From the cell containing the given text, extract its center point as [x, y] coordinate. 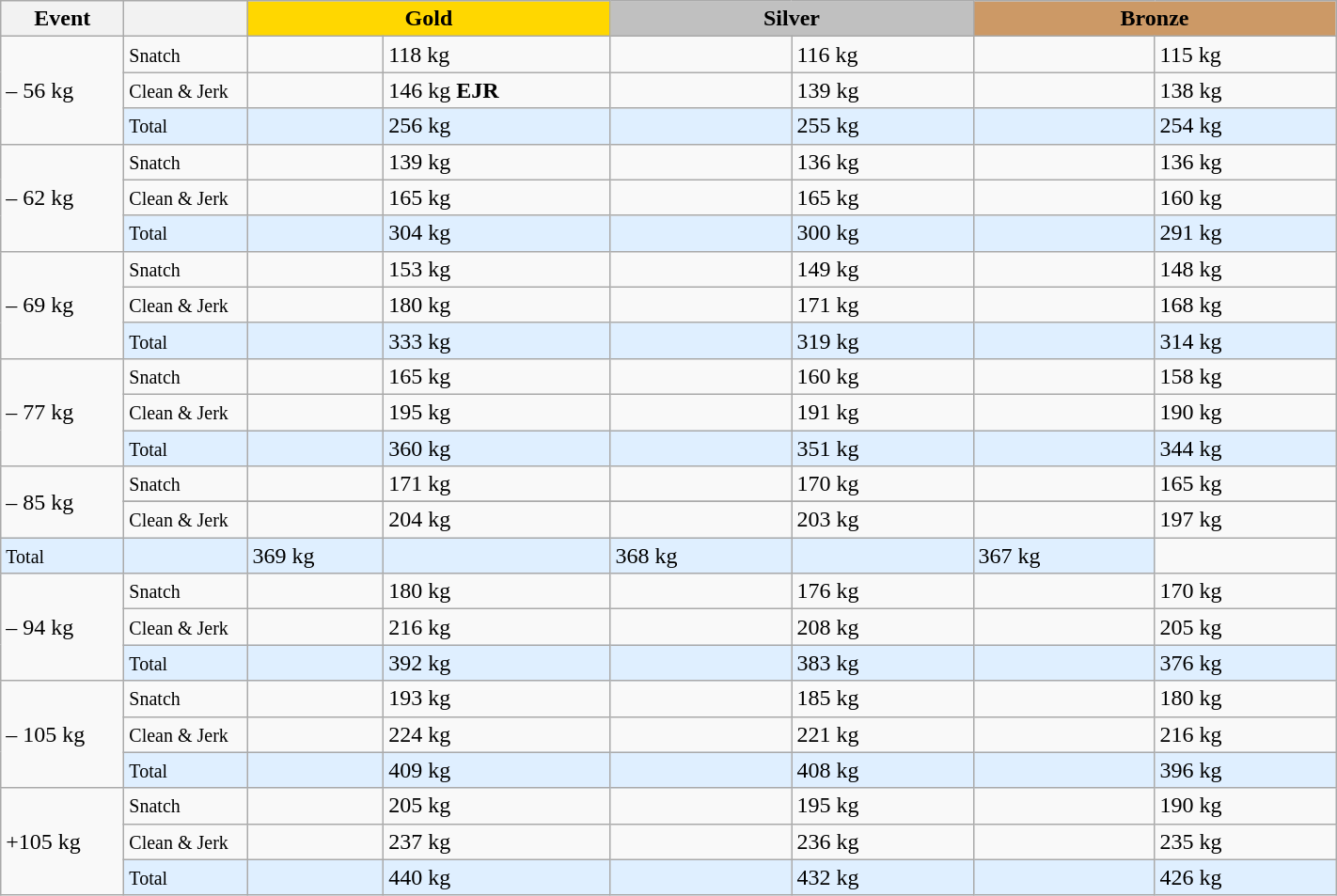
235 kg [1245, 841]
– 77 kg [62, 412]
432 kg [882, 877]
193 kg [496, 699]
– 94 kg [62, 627]
256 kg [496, 126]
197 kg [1245, 520]
185 kg [882, 699]
396 kg [1245, 770]
Gold [429, 19]
191 kg [882, 412]
146 kg EJR [496, 90]
221 kg [882, 734]
304 kg [496, 233]
204 kg [496, 520]
– 62 kg [62, 197]
369 kg [316, 556]
118 kg [496, 55]
254 kg [1245, 126]
409 kg [496, 770]
376 kg [1245, 663]
224 kg [496, 734]
– 105 kg [62, 734]
367 kg [1064, 556]
– 85 kg [62, 502]
Silver [792, 19]
+105 kg [62, 841]
– 56 kg [62, 90]
383 kg [882, 663]
208 kg [882, 627]
236 kg [882, 841]
Event [62, 19]
300 kg [882, 233]
116 kg [882, 55]
148 kg [1245, 269]
138 kg [1245, 90]
314 kg [1245, 340]
176 kg [882, 591]
203 kg [882, 520]
319 kg [882, 340]
– 69 kg [62, 305]
168 kg [1245, 305]
Bronze [1155, 19]
153 kg [496, 269]
158 kg [1245, 376]
440 kg [496, 877]
255 kg [882, 126]
291 kg [1245, 233]
360 kg [496, 448]
426 kg [1245, 877]
333 kg [496, 340]
392 kg [496, 663]
149 kg [882, 269]
115 kg [1245, 55]
368 kg [701, 556]
344 kg [1245, 448]
408 kg [882, 770]
237 kg [496, 841]
351 kg [882, 448]
